Scan for the cell matching the given text and deliver its (x, y) coordinate at center. 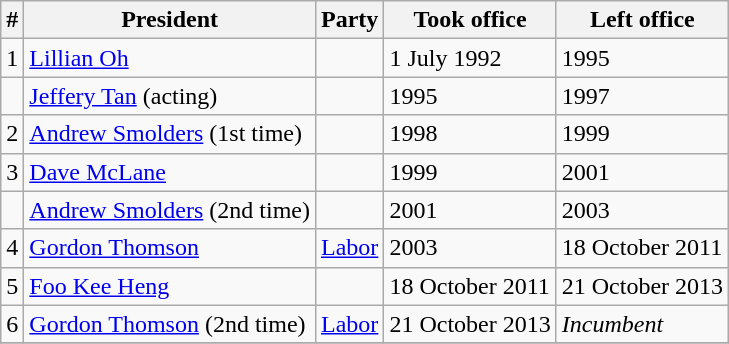
Incumbent (642, 324)
Andrew Smolders (1st time) (170, 134)
Lillian Oh (170, 58)
Foo Kee Heng (170, 286)
Dave McLane (170, 172)
Andrew Smolders (2nd time) (170, 210)
1997 (642, 96)
Jeffery Tan (acting) (170, 96)
# (12, 20)
President (170, 20)
Gordon Thomson (170, 248)
Left office (642, 20)
1 (12, 58)
1998 (470, 134)
1 July 1992 (470, 58)
Party (349, 20)
4 (12, 248)
6 (12, 324)
Took office (470, 20)
2 (12, 134)
5 (12, 286)
Gordon Thomson (2nd time) (170, 324)
3 (12, 172)
